From the cell containing the given text, extract its center point as [x, y] coordinate. 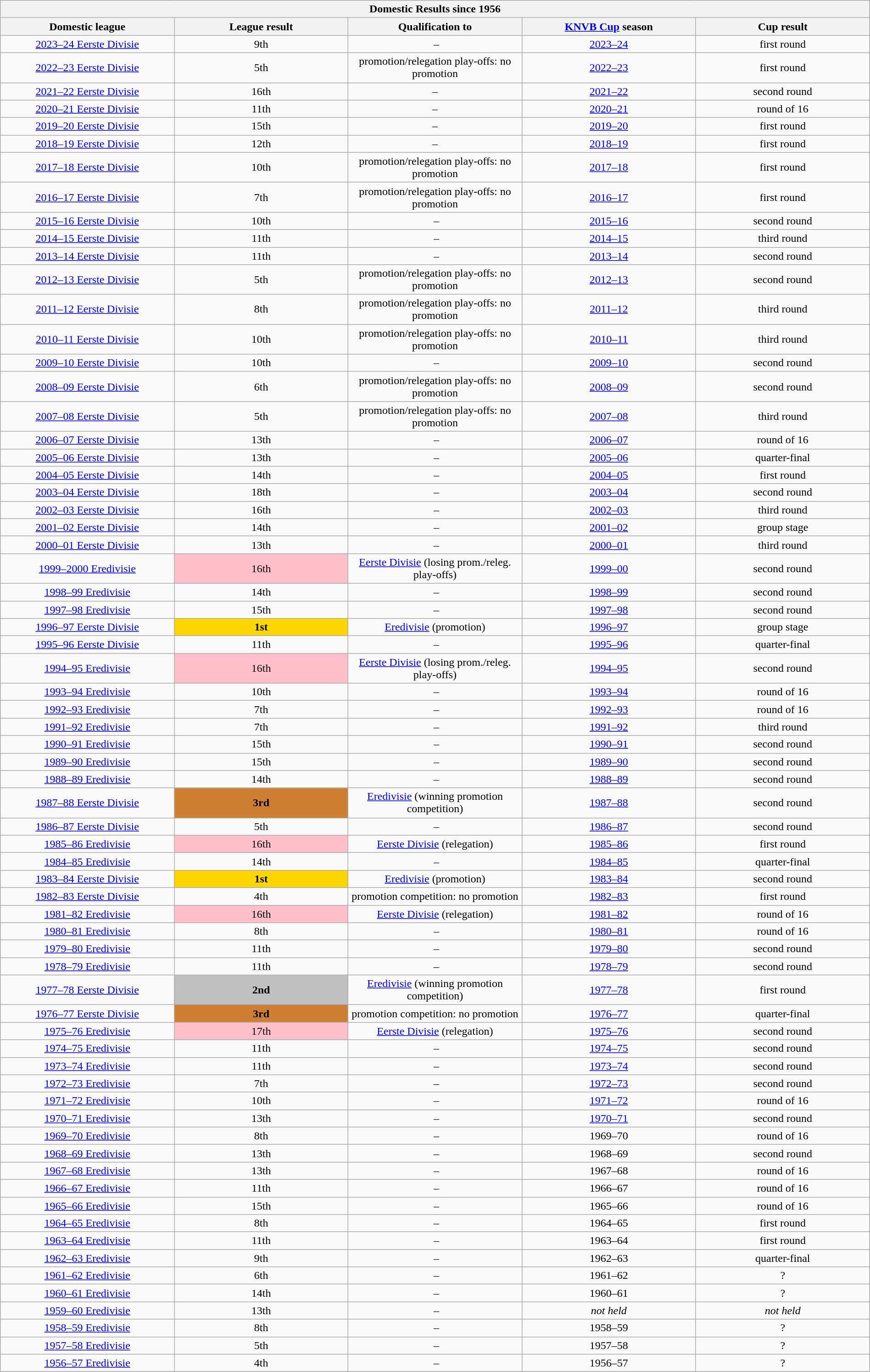
1999–00 [608, 568]
1987–88 Eerste Divisie [87, 803]
1968–69 Eredivisie [87, 1153]
2010–11 Eerste Divisie [87, 340]
1968–69 [608, 1153]
1967–68 [608, 1171]
Qualification to [435, 27]
2018–19 [608, 144]
2000–01 Eerste Divisie [87, 545]
1975–76 [608, 1031]
1957–58 [608, 1345]
1988–89 Eredivisie [87, 779]
1971–72 Eredivisie [87, 1101]
1999–2000 Eredivisie [87, 568]
2020–21 [608, 109]
1965–66 [608, 1205]
1973–74 [608, 1066]
1974–75 Eredivisie [87, 1049]
1965–66 Eredivisie [87, 1205]
2007–08 [608, 417]
1993–94 [608, 692]
1978–79 [608, 966]
2020–21 Eerste Divisie [87, 109]
1956–57 [608, 1363]
1986–87 [608, 826]
1976–77 Eerste Divisie [87, 1014]
League result [262, 27]
1985–86 Eredivisie [87, 844]
1991–92 [608, 727]
1984–85 Eredivisie [87, 861]
Domestic league [87, 27]
1997–98 [608, 610]
2006–07 Eerste Divisie [87, 440]
1964–65 Eredivisie [87, 1223]
1989–90 [608, 762]
2015–16 [608, 221]
1980–81 [608, 931]
1978–79 Eredivisie [87, 966]
2002–03 [608, 510]
1985–86 [608, 844]
2009–10 [608, 363]
2016–17 Eerste Divisie [87, 197]
1998–99 [608, 592]
1988–89 [608, 779]
2012–13 [608, 280]
2013–14 Eerste Divisie [87, 256]
1973–74 Eredivisie [87, 1066]
1981–82 [608, 914]
2008–09 [608, 386]
Domestic Results since 1956 [435, 9]
2016–17 [608, 197]
2014–15 Eerste Divisie [87, 238]
1992–93 [608, 709]
1963–64 [608, 1241]
1958–59 [608, 1328]
1961–62 [608, 1276]
2019–20 Eerste Divisie [87, 126]
KNVB Cup season [608, 27]
2002–03 Eerste Divisie [87, 510]
1964–65 [608, 1223]
2023–24 Eerste Divisie [87, 44]
1979–80 Eredivisie [87, 949]
2022–23 [608, 68]
1989–90 Eredivisie [87, 762]
2005–06 Eerste Divisie [87, 457]
2004–05 [608, 475]
1998–99 Eredivisie [87, 592]
1958–59 Eredivisie [87, 1328]
1994–95 [608, 668]
1971–72 [608, 1101]
1990–91 Eredivisie [87, 744]
1991–92 Eredivisie [87, 727]
1972–73 Eredivisie [87, 1083]
1959–60 Eredivisie [87, 1311]
1983–84 Eerste Divisie [87, 879]
2015–16 Eerste Divisie [87, 221]
1957–58 Eredivisie [87, 1345]
1977–78 Eerste Divisie [87, 990]
1962–63 Eredivisie [87, 1258]
1969–70 Eredivisie [87, 1136]
1995–96 Eerste Divisie [87, 645]
2018–19 Eerste Divisie [87, 144]
1963–64 Eredivisie [87, 1241]
1992–93 Eredivisie [87, 709]
2003–04 Eerste Divisie [87, 492]
2011–12 [608, 309]
1994–95 Eredivisie [87, 668]
1981–82 Eredivisie [87, 914]
1982–83 Eerste Divisie [87, 896]
2009–10 Eerste Divisie [87, 363]
1977–78 [608, 990]
2023–24 [608, 44]
2000–01 [608, 545]
1975–76 Eredivisie [87, 1031]
1993–94 Eredivisie [87, 692]
1986–87 Eerste Divisie [87, 826]
1961–62 Eredivisie [87, 1276]
2011–12 Eerste Divisie [87, 309]
1962–63 [608, 1258]
2001–02 [608, 527]
1984–85 [608, 861]
1960–61 [608, 1293]
2012–13 Eerste Divisie [87, 280]
1960–61 Eredivisie [87, 1293]
2nd [262, 990]
Cup result [783, 27]
1972–73 [608, 1083]
1967–68 Eredivisie [87, 1171]
2014–15 [608, 238]
2017–18 [608, 167]
1990–91 [608, 744]
1997–98 Eredivisie [87, 610]
2019–20 [608, 126]
17th [262, 1031]
1969–70 [608, 1136]
2022–23 Eerste Divisie [87, 68]
2004–05 Eerste Divisie [87, 475]
2017–18 Eerste Divisie [87, 167]
2021–22 [608, 91]
1956–57 Eredivisie [87, 1363]
1970–71 Eredivisie [87, 1118]
1974–75 [608, 1049]
18th [262, 492]
2010–11 [608, 340]
1996–97 Eerste Divisie [87, 627]
1979–80 [608, 949]
1987–88 [608, 803]
1970–71 [608, 1118]
1966–67 Eredivisie [87, 1188]
1996–97 [608, 627]
1966–67 [608, 1188]
2013–14 [608, 256]
2008–09 Eerste Divisie [87, 386]
1980–81 Eredivisie [87, 931]
1983–84 [608, 879]
1982–83 [608, 896]
2003–04 [608, 492]
12th [262, 144]
2001–02 Eerste Divisie [87, 527]
2021–22 Eerste Divisie [87, 91]
2005–06 [608, 457]
2007–08 Eerste Divisie [87, 417]
1995–96 [608, 645]
1976–77 [608, 1014]
2006–07 [608, 440]
